For the text-containing cell, return its midpoint in [X, Y] coordinate format. 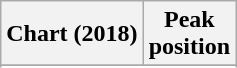
Peak position [189, 34]
Chart (2018) [72, 34]
